Detect which cell encompasses the target text, then output its (X, Y) center coordinate. 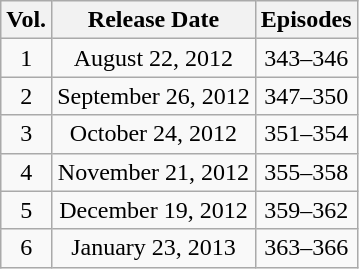
1 (26, 58)
September 26, 2012 (154, 96)
October 24, 2012 (154, 134)
August 22, 2012 (154, 58)
6 (26, 248)
363–366 (306, 248)
347–350 (306, 96)
2 (26, 96)
Release Date (154, 20)
Vol. (26, 20)
Episodes (306, 20)
355–358 (306, 172)
351–354 (306, 134)
5 (26, 210)
December 19, 2012 (154, 210)
3 (26, 134)
January 23, 2013 (154, 248)
4 (26, 172)
November 21, 2012 (154, 172)
343–346 (306, 58)
359–362 (306, 210)
